Output the (X, Y) coordinate of the center of the cell containing the given text.  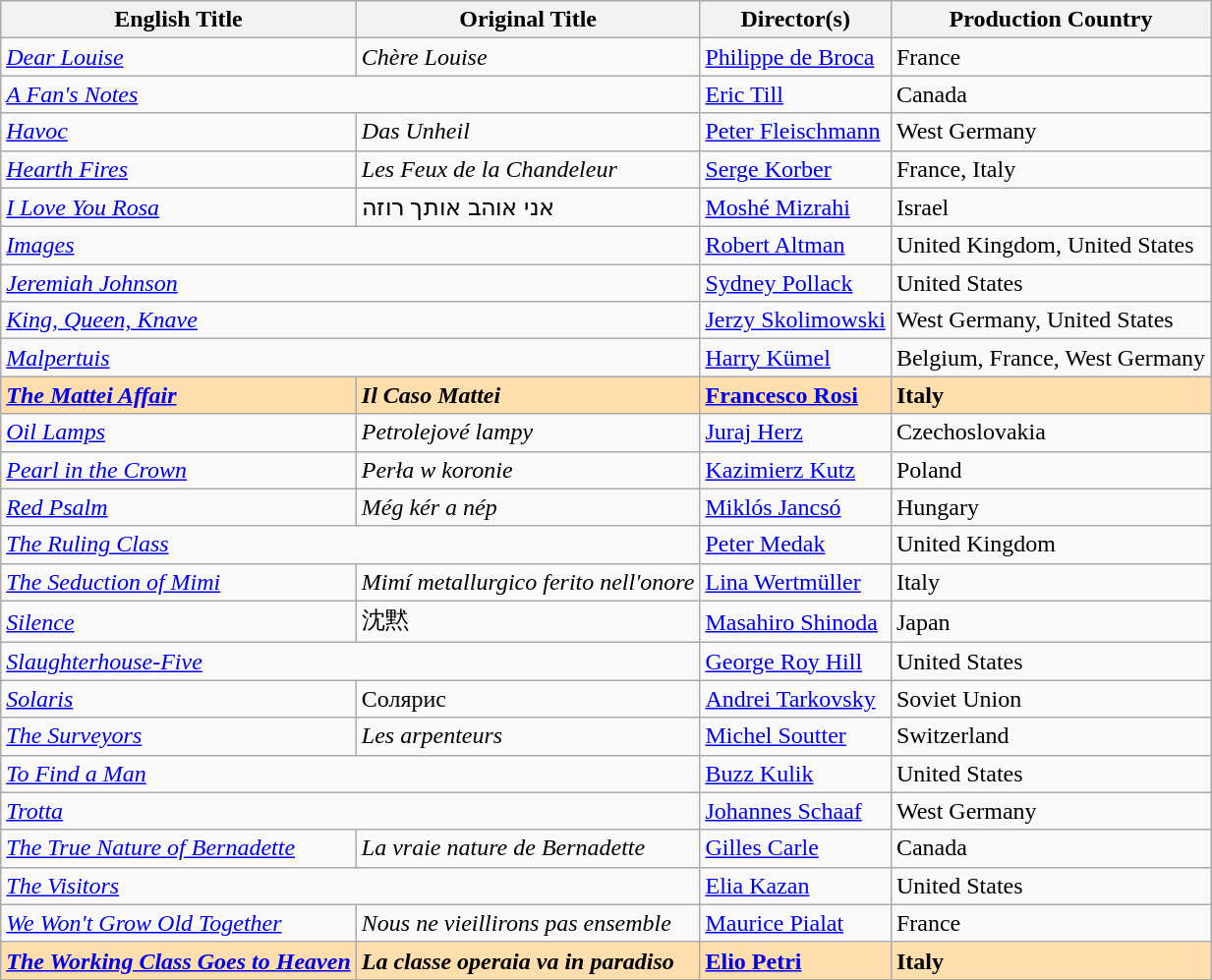
Oil Lamps (179, 432)
Japan (1050, 621)
France, Italy (1050, 169)
Serge Korber (795, 169)
Солярис (528, 699)
King, Queen, Knave (350, 320)
Dear Louise (179, 57)
Jerzy Skolimowski (795, 320)
West Germany, United States (1050, 320)
English Title (179, 20)
The Working Class Goes to Heaven (179, 960)
Solaris (179, 699)
Trotta (350, 811)
Director(s) (795, 20)
Malpertuis (350, 358)
Miklós Jancsó (795, 507)
Soviet Union (1050, 699)
Das Unheil (528, 132)
Juraj Herz (795, 432)
Belgium, France, West Germany (1050, 358)
Jeremiah Johnson (350, 283)
Hungary (1050, 507)
La classe operaia va in paradiso (528, 960)
We Won't Grow Old Together (179, 923)
Kazimierz Kutz (795, 470)
Sydney Pollack (795, 283)
Elia Kazan (795, 886)
Red Psalm (179, 507)
The Surveyors (179, 736)
Havoc (179, 132)
A Fan's Notes (350, 94)
The True Nature of Bernadette (179, 848)
Lina Wertmüller (795, 582)
Mimí metallurgico ferito nell'onore (528, 582)
Slaughterhouse-Five (350, 662)
Switzerland (1050, 736)
To Find a Man (350, 774)
Perła w koronie (528, 470)
Il Caso Mattei (528, 395)
Hearth Fires (179, 169)
Production Country (1050, 20)
Les Feux de la Chandeleur (528, 169)
Silence (179, 621)
אני אוהב אותך רוזה (528, 207)
I Love You Rosa (179, 207)
Moshé Mizrahi (795, 207)
Chère Louise (528, 57)
The Visitors (350, 886)
Gilles Carle (795, 848)
George Roy Hill (795, 662)
Pearl in the Crown (179, 470)
United Kingdom (1050, 545)
Michel Soutter (795, 736)
United Kingdom, United States (1050, 246)
Andrei Tarkovsky (795, 699)
Original Title (528, 20)
Elio Petri (795, 960)
Israel (1050, 207)
Peter Medak (795, 545)
Eric Till (795, 94)
Még kér a nép (528, 507)
Robert Altman (795, 246)
Peter Fleischmann (795, 132)
The Seduction of Mimi (179, 582)
Czechoslovakia (1050, 432)
Harry Kümel (795, 358)
Masahiro Shinoda (795, 621)
Images (350, 246)
沈黙 (528, 621)
Petrolejové lampy (528, 432)
La vraie nature de Bernadette (528, 848)
The Mattei Affair (179, 395)
Johannes Schaaf (795, 811)
Philippe de Broca (795, 57)
Poland (1050, 470)
Nous ne vieillirons pas ensemble (528, 923)
The Ruling Class (350, 545)
Maurice Pialat (795, 923)
Francesco Rosi (795, 395)
Buzz Kulik (795, 774)
Les arpenteurs (528, 736)
